Identify which cell holds the provided text, then report its (x, y) central coordinate. 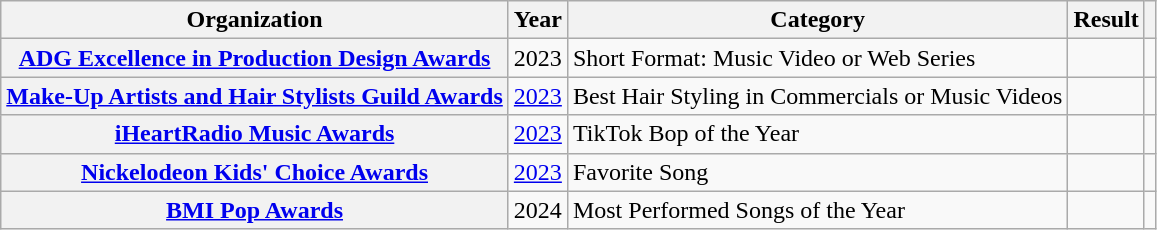
Best Hair Styling in Commercials or Music Videos (817, 96)
ADG Excellence in Production Design Awards (255, 58)
TikTok Bop of the Year (817, 134)
Organization (255, 20)
Year (538, 20)
Favorite Song (817, 172)
Nickelodeon Kids' Choice Awards (255, 172)
2024 (538, 210)
Most Performed Songs of the Year (817, 210)
Short Format: Music Video or Web Series (817, 58)
iHeartRadio Music Awards (255, 134)
BMI Pop Awards (255, 210)
Make-Up Artists and Hair Stylists Guild Awards (255, 96)
Result (1106, 20)
Category (817, 20)
